Provide the (X, Y) coordinate of the cell's center where the given text is located.  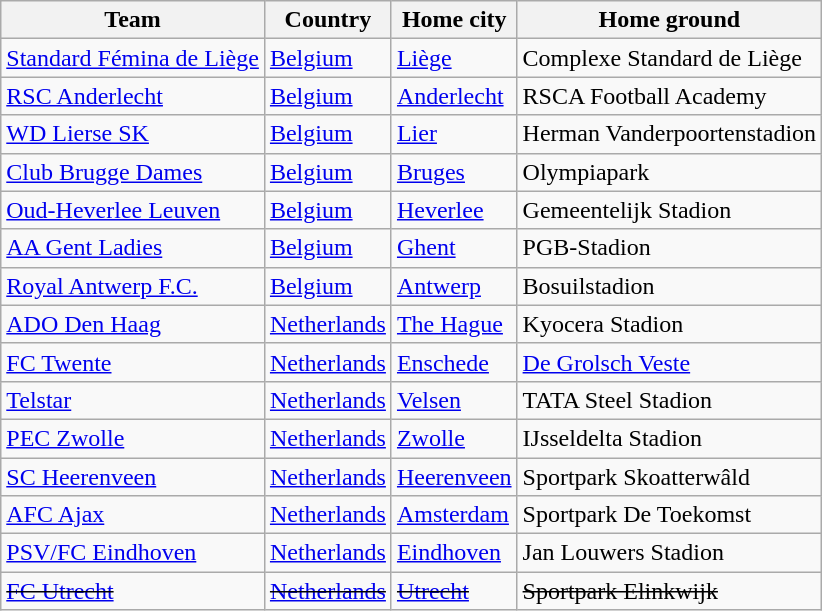
PSV/FC Eindhoven (133, 553)
Heverlee (454, 210)
Eindhoven (454, 553)
The Hague (454, 324)
Telstar (133, 400)
Standard Fémina de Liège (133, 58)
SC Heerenveen (133, 477)
Enschede (454, 362)
FC Twente (133, 362)
Team (133, 20)
Bruges (454, 172)
Antwerp (454, 286)
TATA Steel Stadion (670, 400)
Herman Vanderpoortenstadion (670, 134)
AFC Ajax (133, 515)
PEC Zwolle (133, 438)
Sportpark Skoatterwâld (670, 477)
FC Utrecht (133, 591)
Home city (454, 20)
Sportpark De Toekomst (670, 515)
Liège (454, 58)
Jan Louwers Stadion (670, 553)
Velsen (454, 400)
Kyocera Stadion (670, 324)
Ghent (454, 248)
RSCA Football Academy (670, 96)
Oud-Heverlee Leuven (133, 210)
Gemeentelijk Stadion (670, 210)
Amsterdam (454, 515)
Heerenveen (454, 477)
Country (328, 20)
IJsseldelta Stadion (670, 438)
PGB-Stadion (670, 248)
Home ground (670, 20)
Sportpark Elinkwijk (670, 591)
WD Lierse SK (133, 134)
RSC Anderlecht (133, 96)
Lier (454, 134)
Utrecht (454, 591)
De Grolsch Veste (670, 362)
AA Gent Ladies (133, 248)
Royal Antwerp F.C. (133, 286)
Anderlecht (454, 96)
Club Brugge Dames (133, 172)
Complexe Standard de Liège (670, 58)
Olympiapark (670, 172)
Bosuilstadion (670, 286)
Zwolle (454, 438)
ADO Den Haag (133, 324)
